Scan for the cell matching the given text and deliver its [x, y] coordinate at center. 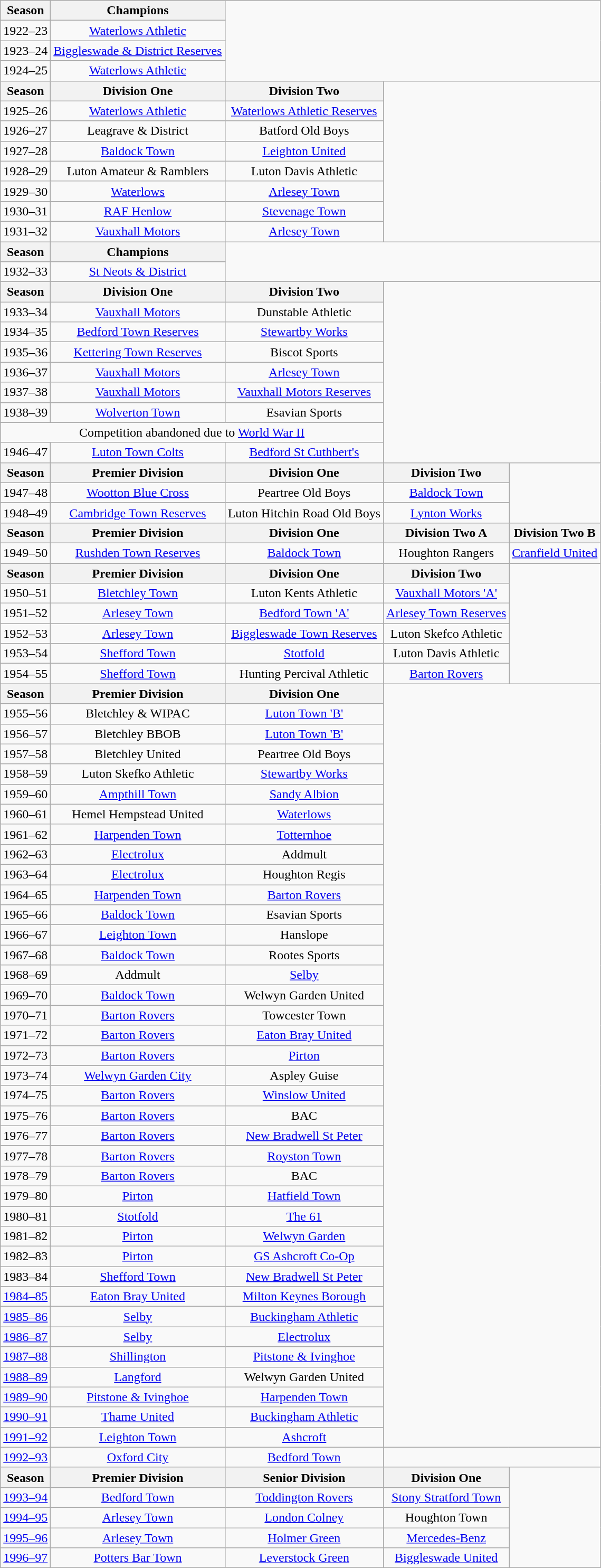
Welwyn Garden [304, 1236]
GS Ashcroft Co-Op [304, 1257]
1931–32 [25, 231]
Sandy Albion [304, 794]
1927–28 [25, 151]
Division Two A [446, 533]
Bedford Town Reserves [138, 332]
Bletchley United [138, 754]
1994–95 [25, 1517]
1974–75 [25, 1095]
1980–81 [25, 1216]
1923–24 [25, 51]
1936–37 [25, 372]
1952–53 [25, 634]
Houghton Regis [304, 874]
Biggleswade & District Reserves [138, 51]
1969–70 [25, 995]
Potters Bar Town [138, 1558]
1991–92 [25, 1437]
1935–36 [25, 352]
1968–69 [25, 975]
1981–82 [25, 1236]
1976–77 [25, 1136]
1954–55 [25, 674]
Batford Old Boys [304, 131]
Holmer Green [304, 1538]
1961–62 [25, 834]
RAF Henlow [138, 211]
Hemel Hempstead United [138, 814]
1970–71 [25, 1015]
1925–26 [25, 111]
1965–66 [25, 915]
1959–60 [25, 794]
Luton Skefko Athletic [138, 774]
Cranfield United [555, 553]
Ampthill Town [138, 794]
Waterlows Athletic Reserves [304, 111]
1967–68 [25, 955]
Cambridge Town Reserves [138, 513]
1922–23 [25, 31]
Houghton Rangers [446, 553]
1977–78 [25, 1156]
Arlesey Town Reserves [446, 613]
Towcester Town [304, 1015]
Kettering Town Reserves [138, 352]
Oxford City [138, 1457]
Langford [138, 1377]
Houghton Town [446, 1517]
Bletchley Town [138, 593]
Bletchley BBOB [138, 734]
1971–72 [25, 1035]
St Neots & District [138, 272]
1993–94 [25, 1497]
1988–89 [25, 1377]
Wolverton Town [138, 412]
1955–56 [25, 714]
1932–33 [25, 272]
1934–35 [25, 332]
1946–47 [25, 452]
1986–87 [25, 1337]
1938–39 [25, 412]
Totternhoe [304, 834]
1979–80 [25, 1196]
1956–57 [25, 734]
Welwyn Garden City [138, 1075]
1948–49 [25, 513]
1960–61 [25, 814]
Mercedes-Benz [446, 1538]
1964–65 [25, 895]
Division Two B [555, 533]
Hatfield Town [304, 1196]
1947–48 [25, 493]
Luton Hitchin Road Old Boys [304, 513]
1982–83 [25, 1257]
1933–34 [25, 312]
1989–90 [25, 1397]
1996–97 [25, 1558]
1973–74 [25, 1075]
Stony Stratford Town [446, 1497]
Rootes Sports [304, 955]
1972–73 [25, 1055]
Hanslope [304, 935]
1951–52 [25, 613]
London Colney [304, 1517]
1995–96 [25, 1538]
Leverstock Green [304, 1558]
1985–86 [25, 1317]
Shillington [138, 1357]
Biggleswade Town Reserves [304, 634]
Luton Kents Athletic [304, 593]
1975–76 [25, 1116]
Vauxhall Motors Reserves [304, 392]
1937–38 [25, 392]
Bedford St Cuthbert's [304, 452]
1963–64 [25, 874]
Wootton Blue Cross [138, 493]
Lynton Works [446, 513]
1992–93 [25, 1457]
1924–25 [25, 71]
Royston Town [304, 1156]
1983–84 [25, 1277]
1958–59 [25, 774]
Leagrave & District [138, 131]
Dunstable Athletic [304, 312]
1957–58 [25, 754]
Bedford Town 'A' [304, 613]
1966–67 [25, 935]
Toddington Rovers [304, 1497]
1950–51 [25, 593]
Aspley Guise [304, 1075]
The 61 [304, 1216]
Milton Keynes Borough [304, 1297]
1949–50 [25, 553]
1926–27 [25, 131]
Winslow United [304, 1095]
Luton Skefco Athletic [446, 634]
Ashcroft [304, 1437]
1990–91 [25, 1417]
1984–85 [25, 1297]
1953–54 [25, 654]
1930–31 [25, 211]
Vauxhall Motors 'A' [446, 593]
1929–30 [25, 191]
Luton Amateur & Ramblers [138, 171]
Bletchley & WIPAC [138, 714]
1928–29 [25, 171]
Leighton United [304, 151]
Biggleswade United [446, 1558]
Hunting Percival Athletic [304, 674]
Stevenage Town [304, 211]
1962–63 [25, 854]
Competition abandoned due to World War II [192, 432]
Biscot Sports [304, 352]
Luton Town Colts [138, 452]
1987–88 [25, 1357]
Senior Division [304, 1477]
1978–79 [25, 1176]
Rushden Town Reserves [138, 553]
Thame United [138, 1417]
